Capture the cell that displays the provided text and extract its [x, y] central coordinate. 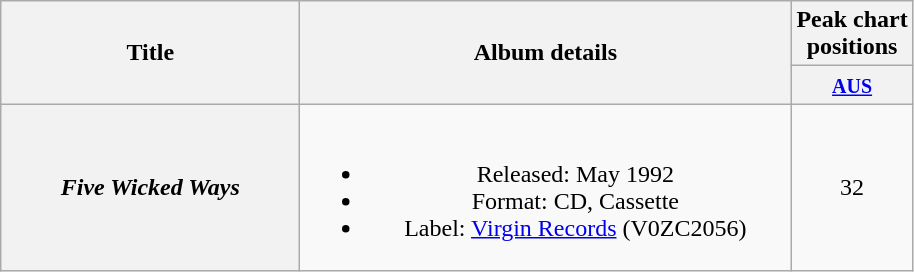
Title [150, 52]
Album details [546, 52]
Five Wicked Ways [150, 188]
Peak chartpositions [852, 34]
AUS [852, 85]
32 [852, 188]
Released: May 1992Format: CD, CassetteLabel: Virgin Records (V0ZC2056) [546, 188]
